From the cell containing the given text, extract its center point as (x, y) coordinate. 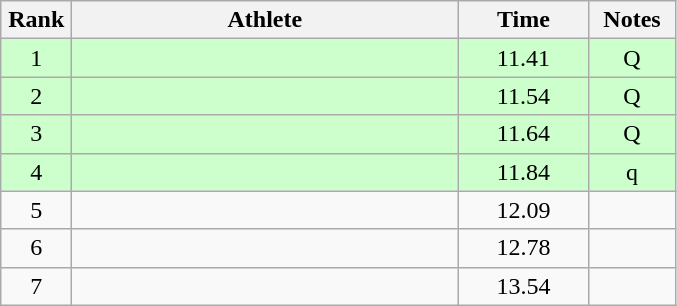
Notes (632, 20)
Time (524, 20)
11.54 (524, 96)
3 (36, 134)
12.09 (524, 210)
1 (36, 58)
11.84 (524, 172)
4 (36, 172)
11.41 (524, 58)
Athlete (265, 20)
13.54 (524, 286)
11.64 (524, 134)
q (632, 172)
6 (36, 248)
12.78 (524, 248)
Rank (36, 20)
7 (36, 286)
5 (36, 210)
2 (36, 96)
